Provide the (X, Y) coordinate of the cell's center where the given text is located.  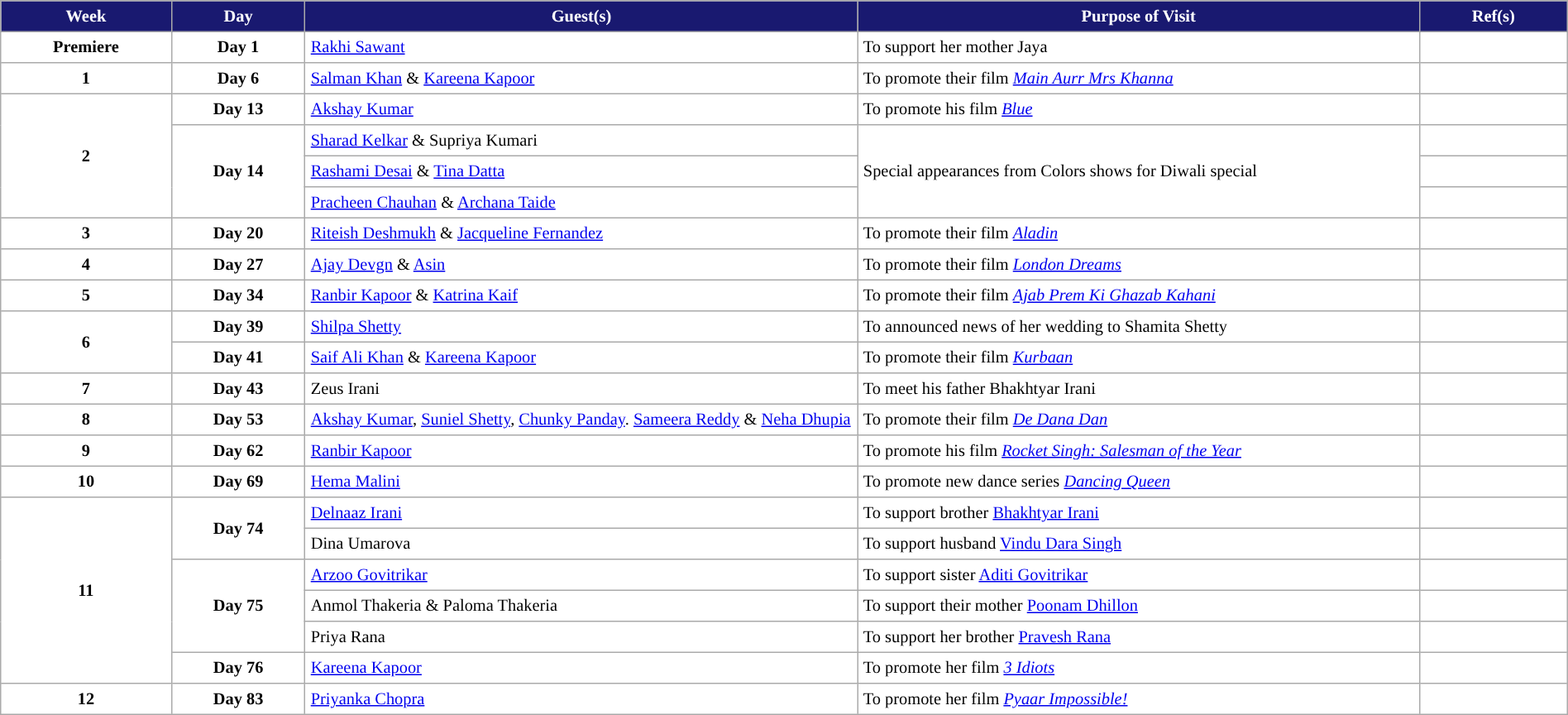
To promote his film Rocket Singh: Salesman of the Year (1138, 450)
9 (86, 450)
Day 43 (238, 388)
Anmol Thakeria & Paloma Thakeria (581, 606)
To promote their film Kurbaan (1138, 357)
To promote their film Ajab Prem Ki Ghazab Kahani (1138, 295)
Day 27 (238, 264)
Ajay Devgn & Asin (581, 264)
Zeus Irani (581, 388)
Akshay Kumar (581, 109)
Salman Khan & Kareena Kapoor (581, 78)
Akshay Kumar, Suniel Shetty, Chunky Panday. Sameera Reddy & Neha Dhupia (581, 420)
Day 83 (238, 698)
Day 1 (238, 47)
Day (238, 16)
11 (86, 589)
To promote their film London Dreams (1138, 264)
To promote their film De Dana Dan (1138, 420)
Ref(s) (1494, 16)
Day 14 (238, 170)
To promote their film Main Aurr Mrs Khanna (1138, 78)
To support her mother Jaya (1138, 47)
Week (86, 16)
Saif Ali Khan & Kareena Kapoor (581, 357)
To meet his father Bhakhtyar Irani (1138, 388)
Shilpa Shetty (581, 326)
Pracheen Chauhan & Archana Taide (581, 202)
Ranbir Kapoor (581, 450)
To support her brother Pravesh Rana (1138, 636)
To support brother Bhakhtyar Irani (1138, 512)
Dina Umarova (581, 544)
5 (86, 295)
Day 53 (238, 420)
Day 69 (238, 482)
Hema Malini (581, 482)
1 (86, 78)
Special appearances from Colors shows for Diwali special (1138, 170)
To promote new dance series Dancing Queen (1138, 482)
Kareena Kapoor (581, 668)
To promote her film 3 Idiots (1138, 668)
Delnaaz Irani (581, 512)
7 (86, 388)
Sharad Kelkar & Supriya Kumari (581, 140)
Purpose of Visit (1138, 16)
To announced news of her wedding to Shamita Shetty (1138, 326)
Day 76 (238, 668)
Day 74 (238, 528)
To promote his film Blue (1138, 109)
10 (86, 482)
Priya Rana (581, 636)
To support their mother Poonam Dhillon (1138, 606)
Day 6 (238, 78)
Arzoo Govitrikar (581, 574)
To promote their film Aladin (1138, 233)
Day 13 (238, 109)
Day 39 (238, 326)
Premiere (86, 47)
Day 41 (238, 357)
6 (86, 341)
To promote her film Pyaar Impossible! (1138, 698)
Day 62 (238, 450)
4 (86, 264)
Day 75 (238, 605)
12 (86, 698)
Day 20 (238, 233)
Ranbir Kapoor & Katrina Kaif (581, 295)
Day 34 (238, 295)
Rashami Desai & Tina Datta (581, 171)
To support sister Aditi Govitrikar (1138, 574)
Guest(s) (581, 16)
Priyanka Chopra (581, 698)
3 (86, 233)
To support husband Vindu Dara Singh (1138, 544)
Riteish Deshmukh & Jacqueline Fernandez (581, 233)
2 (86, 156)
8 (86, 420)
Rakhi Sawant (581, 47)
